Capture the cell that displays the provided text and extract its (X, Y) central coordinate. 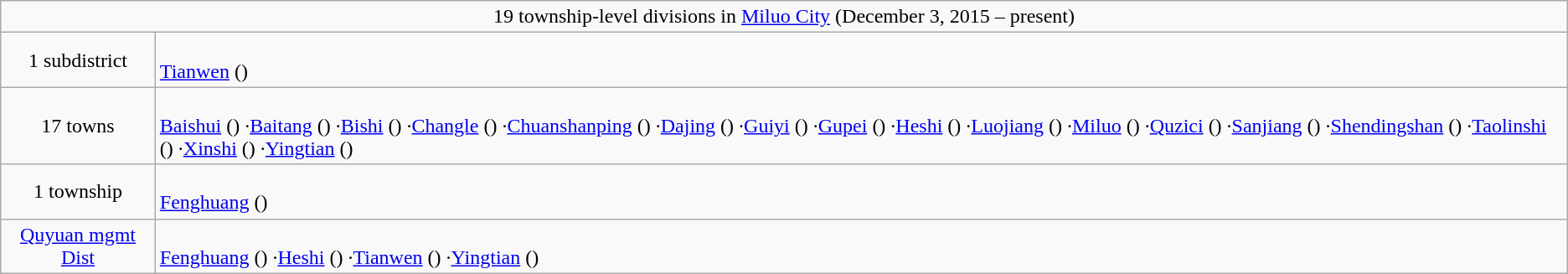
17 towns (79, 126)
Fenghuang () (861, 191)
Quyuan mgmt Dist (79, 246)
1 township (79, 191)
1 subdistrict (79, 60)
Fenghuang () ·Heshi () ·Tianwen () ·Yingtian () (861, 246)
19 township-level divisions in Miluo City (December 3, 2015 – present) (784, 17)
Tianwen () (861, 60)
